From the cell containing the given text, extract its center point as [x, y] coordinate. 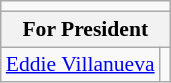
For President [86, 29]
Eddie Villanueva [80, 65]
